For the text-containing cell, return its midpoint in (X, Y) coordinate format. 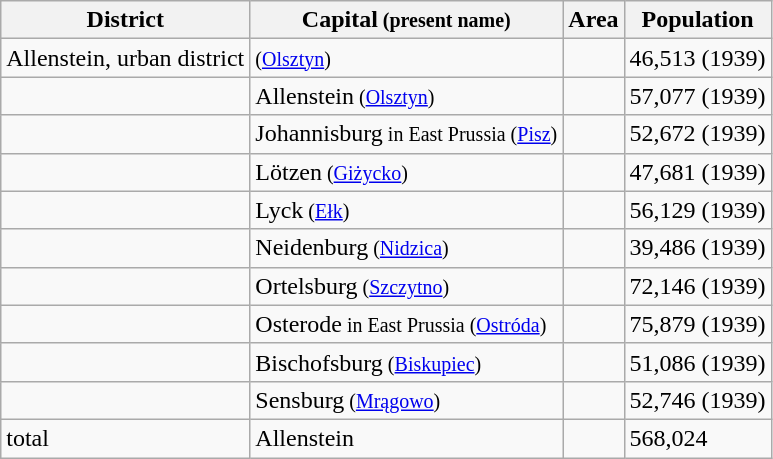
56,129 (1939) (698, 210)
total (126, 438)
568,024 (698, 438)
52,746 (1939) (698, 400)
75,879 (1939) (698, 324)
Allenstein, urban district (126, 58)
Bischofsburg (Biskupiec) (406, 362)
Allenstein (Olsztyn) (406, 96)
72,146 (1939) (698, 286)
Lötzen (Giżycko) (406, 172)
Population (698, 20)
Johannisburg in East Prussia (Pisz) (406, 134)
Allenstein (406, 438)
Neidenburg (Nidzica) (406, 248)
(Olsztyn) (406, 58)
51,086 (1939) (698, 362)
Capital (present name) (406, 20)
Lyck (Ełk) (406, 210)
Ortelsburg (Szczytno) (406, 286)
47,681 (1939) (698, 172)
52,672 (1939) (698, 134)
57,077 (1939) (698, 96)
46,513 (1939) (698, 58)
Sensburg (Mrągowo) (406, 400)
District (126, 20)
Osterode in East Prussia (Ostróda) (406, 324)
39,486 (1939) (698, 248)
Area (594, 20)
